For the text-containing cell, return its midpoint in [X, Y] coordinate format. 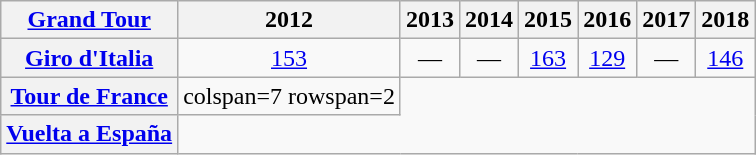
163 [548, 58]
Tour de France [90, 96]
2014 [488, 20]
2013 [430, 20]
Vuelta a España [90, 134]
2015 [548, 20]
2018 [726, 20]
Grand Tour [90, 20]
146 [726, 58]
2017 [666, 20]
2012 [290, 20]
Giro d'Italia [90, 58]
2016 [608, 20]
153 [290, 58]
colspan=7 rowspan=2 [290, 96]
129 [608, 58]
